Output the [x, y] coordinate of the center of the cell containing the given text.  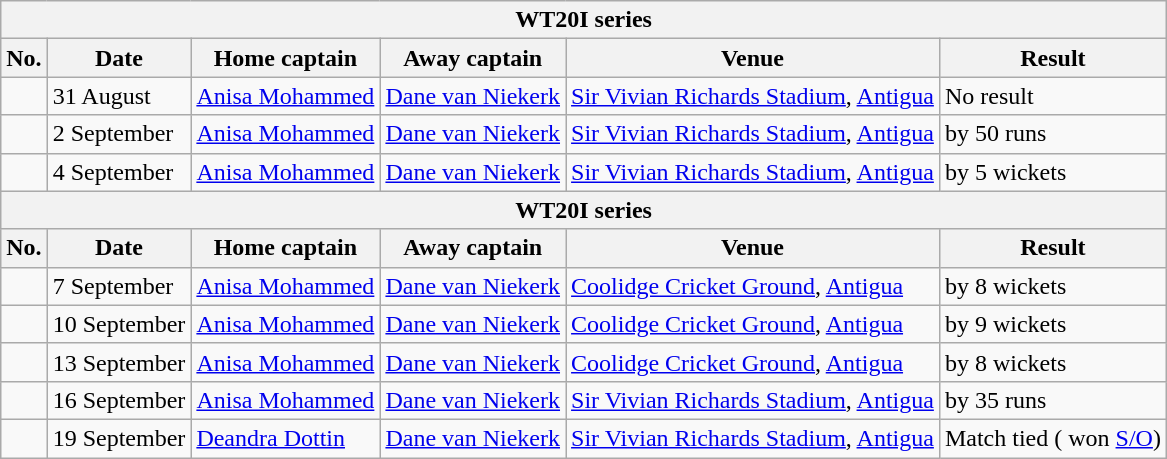
31 August [119, 96]
19 September [119, 438]
by 5 wickets [1052, 172]
No result [1052, 96]
4 September [119, 172]
Deandra Dottin [286, 438]
10 September [119, 324]
by 9 wickets [1052, 324]
16 September [119, 400]
by 35 runs [1052, 400]
Match tied ( won S/O) [1052, 438]
by 50 runs [1052, 134]
2 September [119, 134]
7 September [119, 286]
13 September [119, 362]
